Identify which cell holds the provided text, then report its (X, Y) central coordinate. 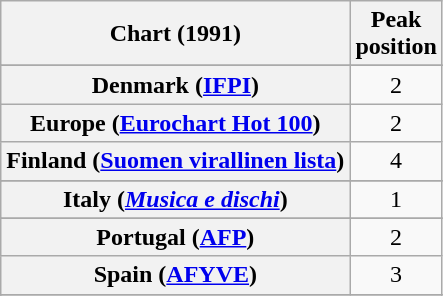
Peakposition (396, 34)
1 (396, 199)
Finland (Suomen virallinen lista) (176, 161)
Spain (AFYVE) (176, 275)
Portugal (AFP) (176, 237)
Italy (Musica e dischi) (176, 199)
Chart (1991) (176, 34)
4 (396, 161)
3 (396, 275)
Europe (Eurochart Hot 100) (176, 123)
Denmark (IFPI) (176, 85)
